From the cell containing the given text, extract its center point as [X, Y] coordinate. 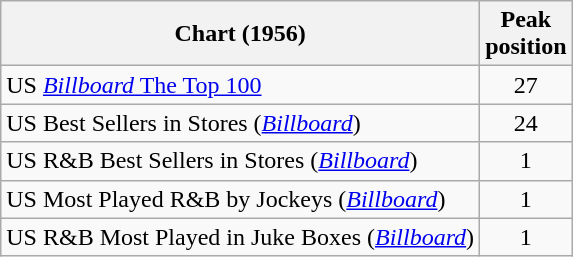
24 [526, 123]
US Most Played R&B by Jockeys (Billboard) [240, 199]
Chart (1956) [240, 34]
US R&B Most Played in Juke Boxes (Billboard) [240, 237]
US Billboard The Top 100 [240, 85]
27 [526, 85]
US Best Sellers in Stores (Billboard) [240, 123]
Peakposition [526, 34]
US R&B Best Sellers in Stores (Billboard) [240, 161]
